Pinpoint the cell where the given text exists, returning its [X, Y] midpoint coordinate. 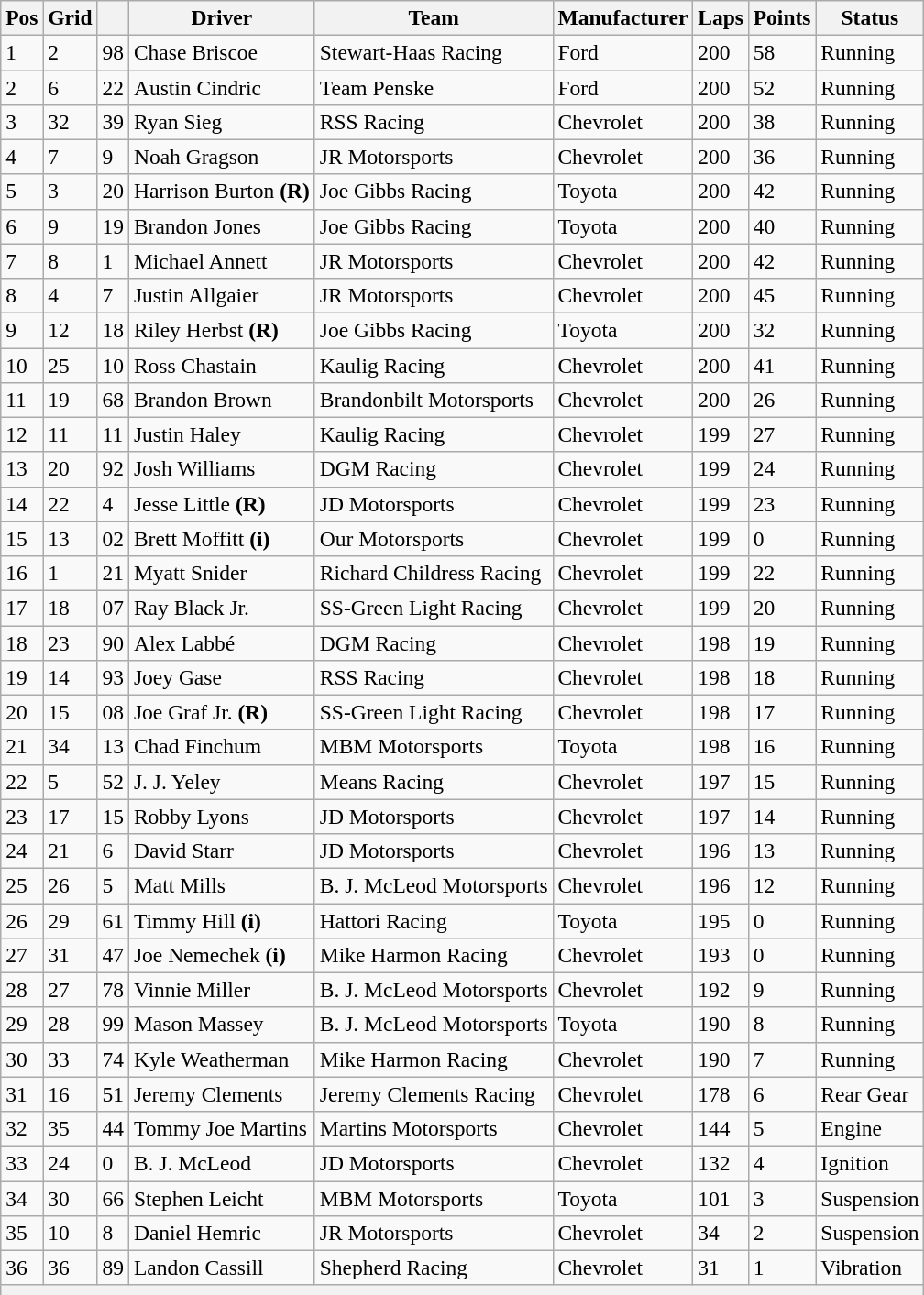
178 [720, 1094]
Vinnie Miller [222, 990]
Laps [720, 17]
Richard Childress Racing [434, 573]
Ross Chastain [222, 365]
Chase Briscoe [222, 52]
193 [720, 955]
B. J. McLeod [222, 1163]
Brandonbilt Motorsports [434, 400]
Michael Annett [222, 261]
Landon Cassill [222, 1268]
Brett Moffitt (i) [222, 539]
Points [782, 17]
195 [720, 920]
J. J. Yeley [222, 782]
68 [113, 400]
Mason Massey [222, 1025]
144 [720, 1128]
David Starr [222, 851]
Myatt Snider [222, 573]
Team Penske [434, 87]
Robby Lyons [222, 817]
Austin Cindric [222, 87]
Vibration [870, 1268]
Engine [870, 1128]
74 [113, 1059]
Riley Herbst (R) [222, 330]
Joey Gase [222, 677]
Brandon Brown [222, 400]
Manufacturer [623, 17]
Jeremy Clements Racing [434, 1094]
38 [782, 122]
Rear Gear [870, 1094]
132 [720, 1163]
90 [113, 642]
92 [113, 469]
Brandon Jones [222, 226]
Grid [70, 17]
Jeremy Clements [222, 1094]
39 [113, 122]
51 [113, 1094]
07 [113, 608]
Kyle Weatherman [222, 1059]
Joe Nemechek (i) [222, 955]
Shepherd Racing [434, 1268]
58 [782, 52]
Pos [22, 17]
Stewart-Haas Racing [434, 52]
40 [782, 226]
98 [113, 52]
101 [720, 1198]
Justin Haley [222, 434]
89 [113, 1268]
Ray Black Jr. [222, 608]
Means Racing [434, 782]
78 [113, 990]
Status [870, 17]
08 [113, 712]
61 [113, 920]
Justin Allgaier [222, 295]
Hattori Racing [434, 920]
Harrison Burton (R) [222, 192]
Martins Motorsports [434, 1128]
Joe Graf Jr. (R) [222, 712]
45 [782, 295]
Stephen Leicht [222, 1198]
Noah Gragson [222, 157]
Driver [222, 17]
Chad Finchum [222, 747]
44 [113, 1128]
47 [113, 955]
Alex Labbé [222, 642]
02 [113, 539]
Tommy Joe Martins [222, 1128]
192 [720, 990]
Jesse Little (R) [222, 504]
93 [113, 677]
Team [434, 17]
Ryan Sieg [222, 122]
99 [113, 1025]
Timmy Hill (i) [222, 920]
Ignition [870, 1163]
Daniel Hemric [222, 1233]
Matt Mills [222, 885]
41 [782, 365]
Josh Williams [222, 469]
Our Motorsports [434, 539]
66 [113, 1198]
